Scan for the cell matching the given text and deliver its (x, y) coordinate at center. 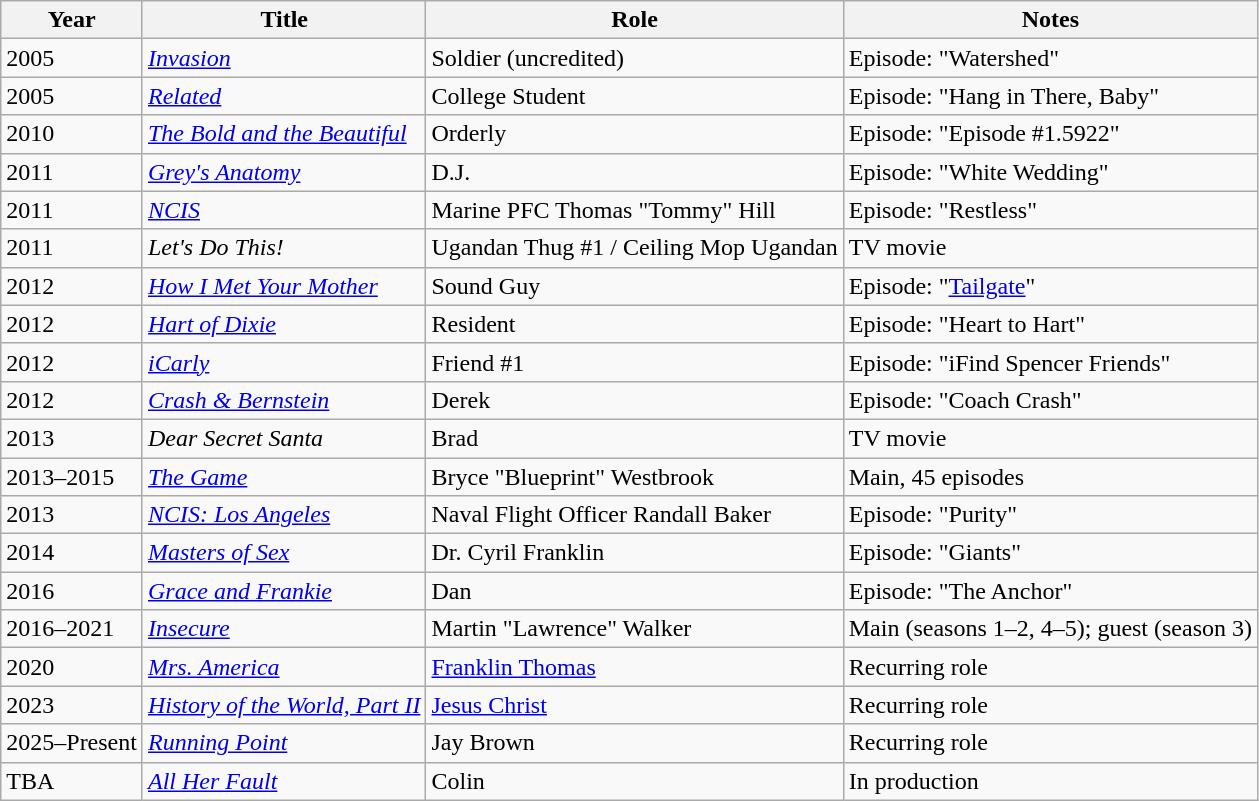
Crash & Bernstein (284, 400)
Franklin Thomas (634, 667)
Related (284, 96)
Title (284, 20)
Episode: "Purity" (1050, 515)
Martin "Lawrence" Walker (634, 629)
Brad (634, 438)
Invasion (284, 58)
Notes (1050, 20)
Grace and Frankie (284, 591)
Main, 45 episodes (1050, 477)
Sound Guy (634, 286)
Let's Do This! (284, 248)
Mrs. America (284, 667)
2020 (72, 667)
Friend #1 (634, 362)
Jay Brown (634, 743)
In production (1050, 781)
Episode: "Episode #1.5922" (1050, 134)
How I Met Your Mother (284, 286)
History of the World, Part II (284, 705)
Dan (634, 591)
Role (634, 20)
iCarly (284, 362)
NCIS (284, 210)
Colin (634, 781)
Episode: "Tailgate" (1050, 286)
TBA (72, 781)
Main (seasons 1–2, 4–5); guest (season 3) (1050, 629)
Masters of Sex (284, 553)
Running Point (284, 743)
All Her Fault (284, 781)
The Bold and the Beautiful (284, 134)
Bryce "Blueprint" Westbrook (634, 477)
Episode: "Restless" (1050, 210)
D.J. (634, 172)
Ugandan Thug #1 / Ceiling Mop Ugandan (634, 248)
2014 (72, 553)
2023 (72, 705)
Resident (634, 324)
Orderly (634, 134)
Marine PFC Thomas "Tommy" Hill (634, 210)
Insecure (284, 629)
2025–Present (72, 743)
Episode: "Watershed" (1050, 58)
Naval Flight Officer Randall Baker (634, 515)
Year (72, 20)
2016–2021 (72, 629)
Episode: "The Anchor" (1050, 591)
2010 (72, 134)
Episode: "Hang in There, Baby" (1050, 96)
NCIS: Los Angeles (284, 515)
2013–2015 (72, 477)
Episode: "White Wedding" (1050, 172)
Dr. Cyril Franklin (634, 553)
Jesus Christ (634, 705)
The Game (284, 477)
College Student (634, 96)
2016 (72, 591)
Episode: "Giants" (1050, 553)
Soldier (uncredited) (634, 58)
Hart of Dixie (284, 324)
Episode: "iFind Spencer Friends" (1050, 362)
Episode: "Coach Crash" (1050, 400)
Derek (634, 400)
Dear Secret Santa (284, 438)
Episode: "Heart to Hart" (1050, 324)
Grey's Anatomy (284, 172)
